From the cell containing the given text, extract its center point as [x, y] coordinate. 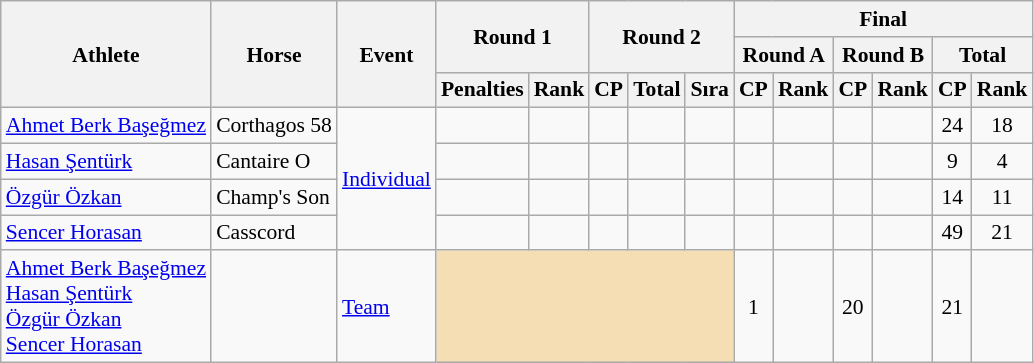
Round 1 [512, 36]
24 [952, 126]
Özgür Özkan [106, 197]
Individual [386, 179]
18 [1002, 126]
Ahmet Berk BaşeğmezHasan ŞentürkÖzgür ÖzkanSencer Horasan [106, 307]
4 [1002, 162]
Athlete [106, 54]
Sıra [710, 90]
20 [852, 307]
14 [952, 197]
1 [754, 307]
Champ's Son [274, 197]
Sencer Horasan [106, 233]
Round A [784, 55]
9 [952, 162]
49 [952, 233]
11 [1002, 197]
Hasan Şentürk [106, 162]
Horse [274, 54]
Final [883, 19]
Team [386, 307]
Round B [882, 55]
Event [386, 54]
Casscord [274, 233]
Penalties [482, 90]
Corthagos 58 [274, 126]
Cantaire O [274, 162]
Ahmet Berk Başeğmez [106, 126]
Round 2 [662, 36]
